Extract the [X, Y] coordinate from the center of the cell holding the provided text.  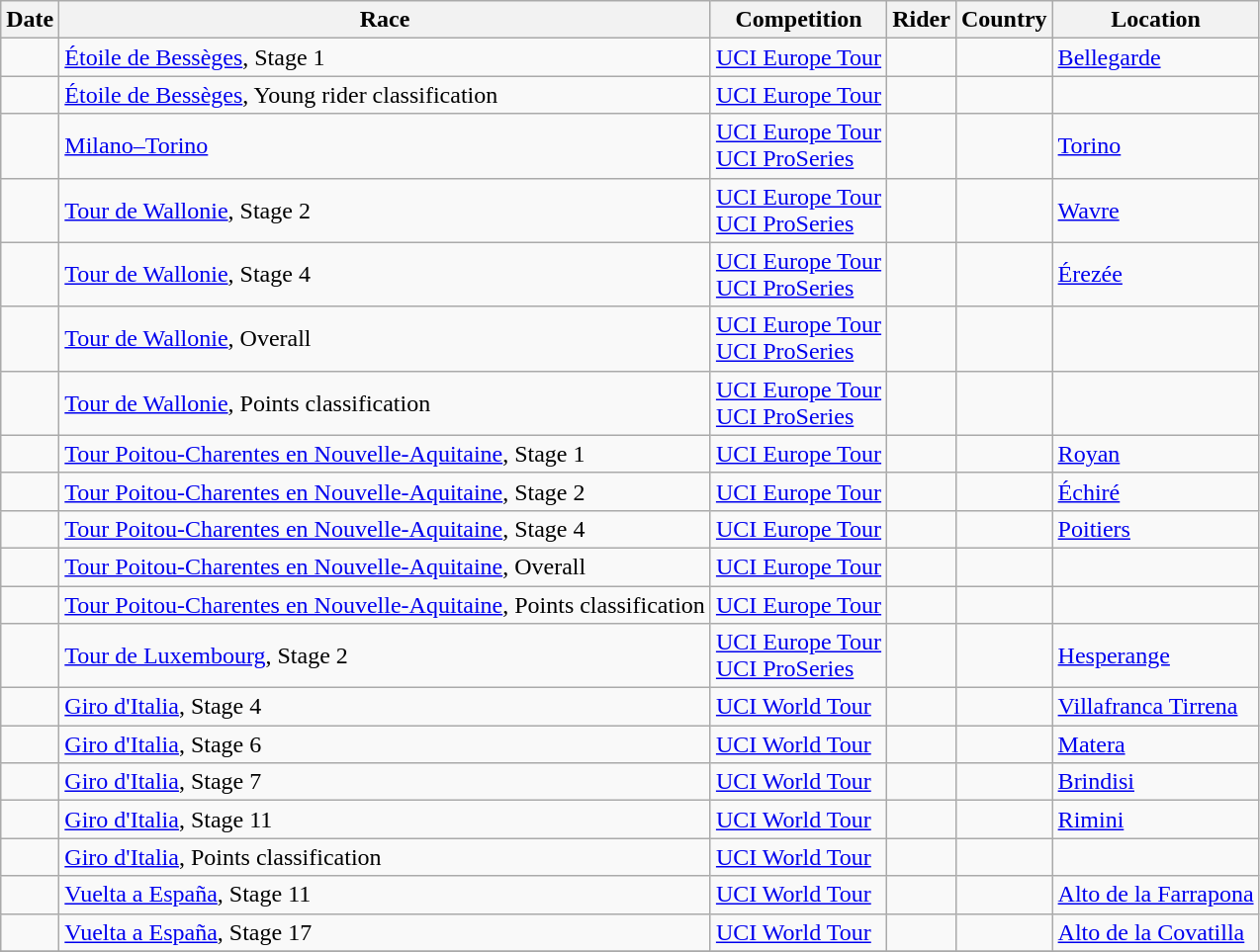
Échiré [1155, 491]
Bellegarde [1155, 57]
Rimini [1155, 820]
Wavre [1155, 210]
Étoile de Bessèges, Stage 1 [386, 57]
Tour Poitou-Charentes en Nouvelle-Aquitaine, Stage 2 [386, 491]
Tour de Luxembourg, Stage 2 [386, 656]
Date [30, 20]
Giro d'Italia, Stage 7 [386, 782]
Competition [798, 20]
Tour de Wallonie, Stage 2 [386, 210]
Tour Poitou-Charentes en Nouvelle-Aquitaine, Stage 1 [386, 454]
Torino [1155, 146]
Tour de Wallonie, Stage 4 [386, 275]
Brindisi [1155, 782]
Giro d'Italia, Stage 6 [386, 744]
Tour de Wallonie, Points classification [386, 403]
Matera [1155, 744]
Vuelta a España, Stage 11 [386, 895]
Location [1155, 20]
Vuelta a España, Stage 17 [386, 932]
Étoile de Bessèges, Young rider classification [386, 95]
Érezée [1155, 275]
Poitiers [1155, 529]
Tour Poitou-Charentes en Nouvelle-Aquitaine, Overall [386, 566]
Country [1004, 20]
Royan [1155, 454]
Race [386, 20]
Alto de la Farrapona [1155, 895]
Tour Poitou-Charentes en Nouvelle-Aquitaine, Stage 4 [386, 529]
Rider [922, 20]
Villafranca Tirrena [1155, 707]
Tour de Wallonie, Overall [386, 338]
Giro d'Italia, Stage 4 [386, 707]
Tour Poitou-Charentes en Nouvelle-Aquitaine, Points classification [386, 604]
Hesperange [1155, 656]
Milano–Torino [386, 146]
Giro d'Italia, Points classification [386, 857]
Alto de la Covatilla [1155, 932]
Giro d'Italia, Stage 11 [386, 820]
